Extract the (x, y) coordinate from the center of the cell holding the provided text.  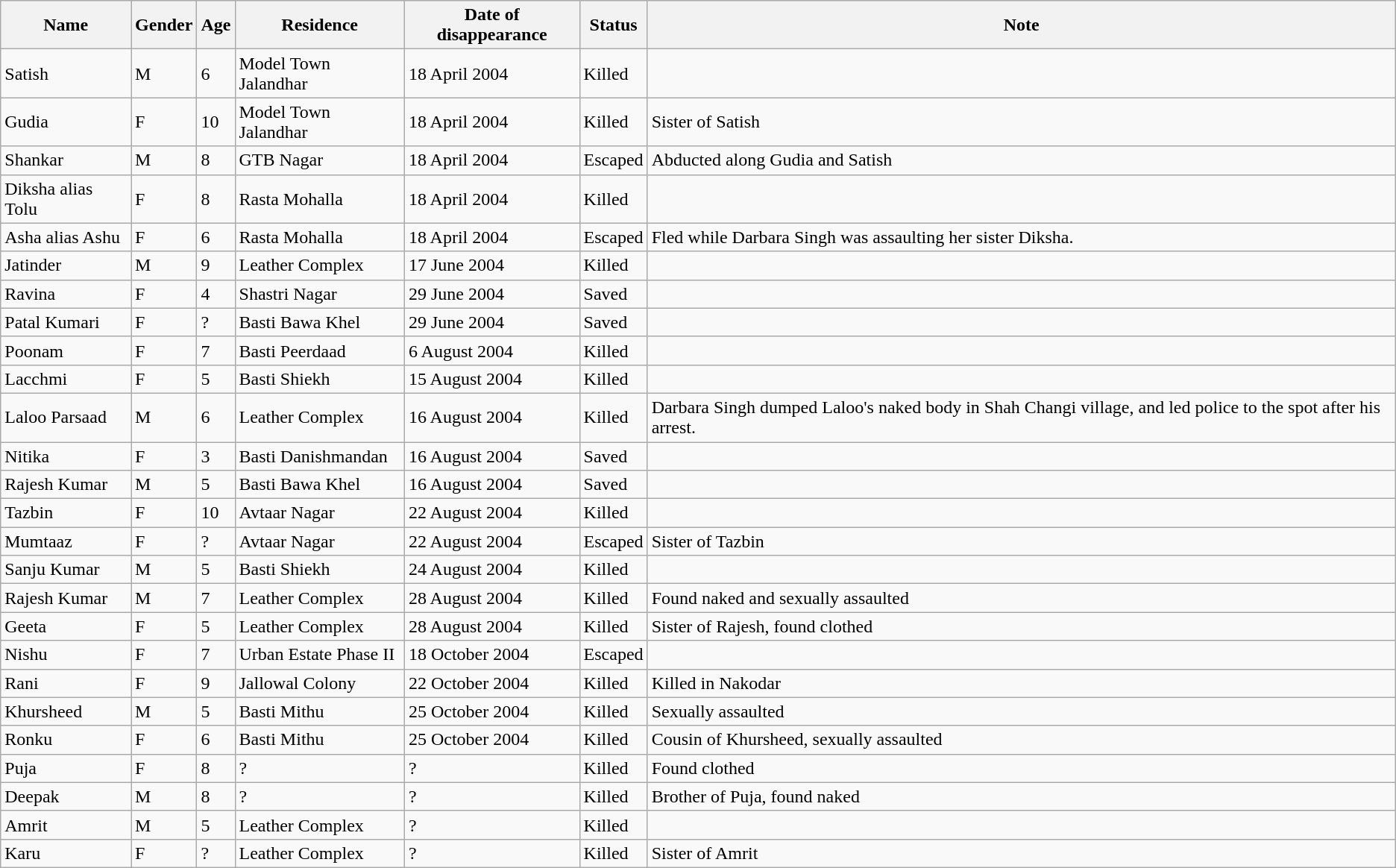
Ravina (66, 294)
Darbara Singh dumped Laloo's naked body in Shah Changi village, and led police to the spot after his arrest. (1022, 418)
Amrit (66, 825)
Jallowal Colony (319, 683)
4 (216, 294)
24 August 2004 (492, 570)
Basti Danishmandan (319, 456)
Status (613, 25)
Sister of Amrit (1022, 853)
18 October 2004 (492, 655)
Patal Kumari (66, 322)
Name (66, 25)
6 August 2004 (492, 350)
Sister of Tazbin (1022, 541)
Laloo Parsaad (66, 418)
Gender (164, 25)
15 August 2004 (492, 379)
Urban Estate Phase II (319, 655)
Nitika (66, 456)
Basti Peerdaad (319, 350)
Rani (66, 683)
Sexually assaulted (1022, 711)
Deepak (66, 796)
Abducted along Gudia and Satish (1022, 160)
Nishu (66, 655)
Satish (66, 73)
Khursheed (66, 711)
Shankar (66, 160)
Gudia (66, 122)
Killed in Nakodar (1022, 683)
17 June 2004 (492, 265)
Note (1022, 25)
Karu (66, 853)
Cousin of Khursheed, sexually assaulted (1022, 740)
Diksha alias Tolu (66, 198)
3 (216, 456)
Jatinder (66, 265)
Ronku (66, 740)
Mumtaaz (66, 541)
Asha alias Ashu (66, 237)
Geeta (66, 626)
Found naked and sexually assaulted (1022, 598)
Sister of Satish (1022, 122)
Date of disappearance (492, 25)
Age (216, 25)
Poonam (66, 350)
Found clothed (1022, 768)
Puja (66, 768)
Fled while Darbara Singh was assaulting her sister Diksha. (1022, 237)
Lacchmi (66, 379)
Sister of Rajesh, found clothed (1022, 626)
Brother of Puja, found naked (1022, 796)
GTB Nagar (319, 160)
Residence (319, 25)
22 October 2004 (492, 683)
Tazbin (66, 513)
Shastri Nagar (319, 294)
Sanju Kumar (66, 570)
